Provide the (x, y) coordinate of the cell's center where the given text is located.  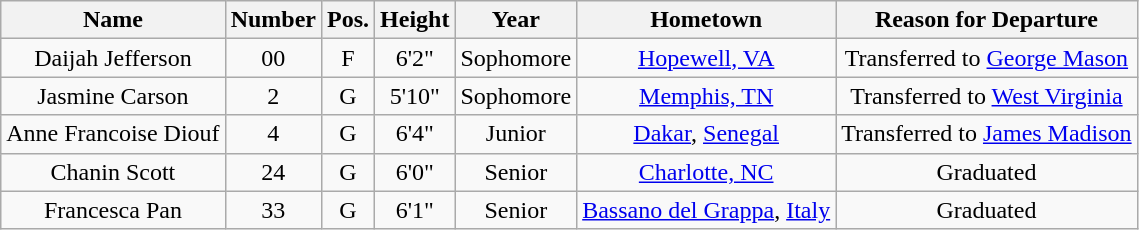
Memphis, TN (706, 96)
Bassano del Grappa, Italy (706, 210)
Junior (516, 134)
Chanin Scott (113, 172)
Year (516, 20)
Hometown (706, 20)
00 (273, 58)
Francesca Pan (113, 210)
Number (273, 20)
Daijah Jefferson (113, 58)
6'0" (415, 172)
6'2" (415, 58)
24 (273, 172)
Transferred to West Virginia (986, 96)
F (348, 58)
Hopewell, VA (706, 58)
Dakar, Senegal (706, 134)
6'4" (415, 134)
Transferred to George Mason (986, 58)
Pos. (348, 20)
Charlotte, NC (706, 172)
2 (273, 96)
6'1" (415, 210)
Name (113, 20)
Height (415, 20)
Transferred to James Madison (986, 134)
5'10" (415, 96)
33 (273, 210)
4 (273, 134)
Jasmine Carson (113, 96)
Anne Francoise Diouf (113, 134)
Reason for Departure (986, 20)
